Return (X, Y) of the center of cell containing provided text 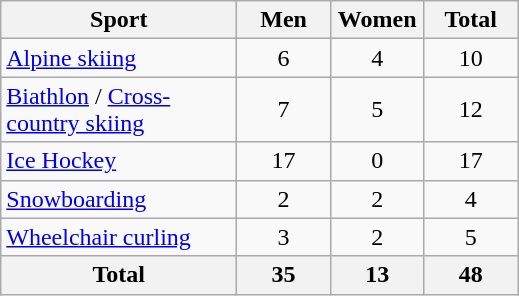
35 (284, 275)
Men (284, 20)
48 (471, 275)
0 (377, 161)
Snowboarding (119, 199)
Sport (119, 20)
3 (284, 237)
6 (284, 58)
Ice Hockey (119, 161)
12 (471, 110)
Biathlon / Cross-country skiing (119, 110)
Wheelchair curling (119, 237)
Alpine skiing (119, 58)
Women (377, 20)
10 (471, 58)
13 (377, 275)
7 (284, 110)
